Detect which cell encompasses the target text, then output its (X, Y) center coordinate. 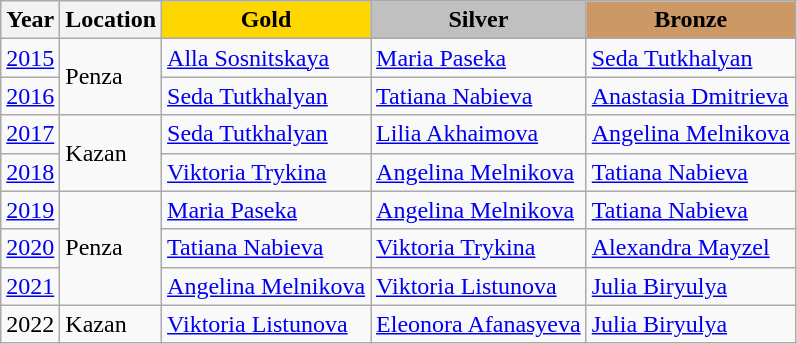
Bronze (690, 20)
2019 (30, 210)
2020 (30, 248)
Year (30, 20)
2015 (30, 58)
Alexandra Mayzel (690, 248)
Alla Sosnitskaya (266, 58)
2018 (30, 172)
2021 (30, 286)
2022 (30, 324)
Lilia Akhaimova (479, 134)
Anastasia Dmitrieva (690, 96)
2017 (30, 134)
Eleonora Afanasyeva (479, 324)
Location (111, 20)
Gold (266, 20)
2016 (30, 96)
Silver (479, 20)
